Identify which cell holds the provided text, then report its (x, y) central coordinate. 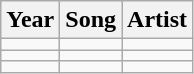
Song (91, 20)
Artist (158, 20)
Year (30, 20)
